Return [X, Y] of the center of cell containing provided text 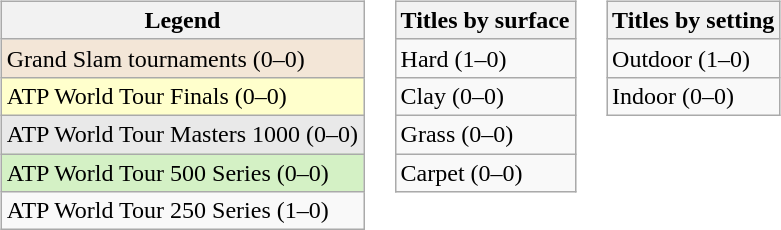
Grand Slam tournaments (0–0) [182, 58]
Clay (0–0) [485, 96]
Carpet (0–0) [485, 173]
ATP World Tour 500 Series (0–0) [182, 173]
Grass (0–0) [485, 134]
Titles by surface [485, 20]
ATP World Tour Finals (0–0) [182, 96]
Indoor (0–0) [694, 96]
Legend [182, 20]
Hard (1–0) [485, 58]
ATP World Tour 250 Series (1–0) [182, 211]
Outdoor (1–0) [694, 58]
ATP World Tour Masters 1000 (0–0) [182, 134]
Titles by setting [694, 20]
